From the cell containing the given text, extract its center point as [X, Y] coordinate. 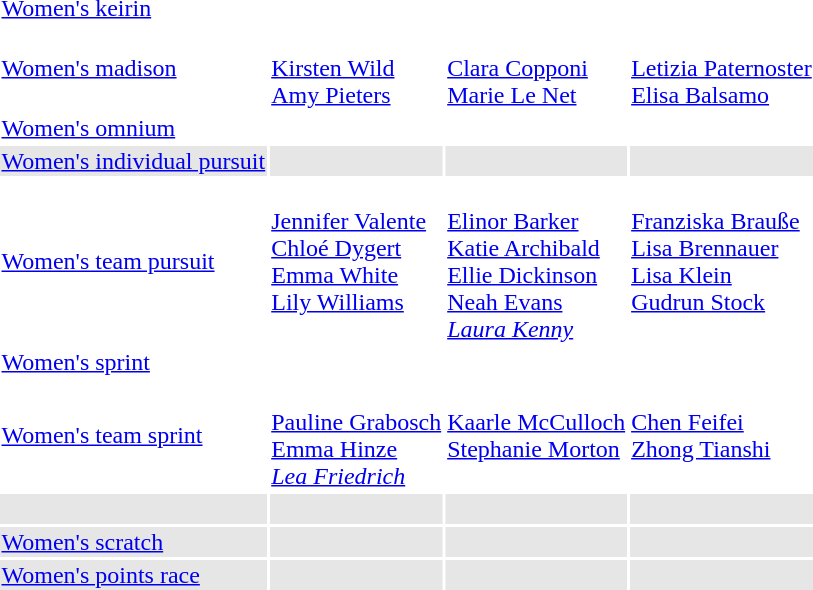
Kirsten WildAmy Pieters [356, 68]
Kaarle McCullochStephanie Morton [536, 436]
Women's points race [134, 575]
Women's scratch [134, 542]
Jennifer ValenteChloé DygertEmma WhiteLily Williams [356, 262]
Women's sprint [134, 362]
Women's omnium [134, 128]
Women's madison [134, 68]
Women's team pursuit [134, 262]
Women's team sprint [134, 436]
Clara CopponiMarie Le Net [536, 68]
Elinor BarkerKatie ArchibaldEllie DickinsonNeah EvansLaura Kenny [536, 262]
Pauline GraboschEmma HinzeLea Friedrich [356, 436]
Women's individual pursuit [134, 161]
